Extract the (x, y) coordinate from the center of the cell holding the provided text.  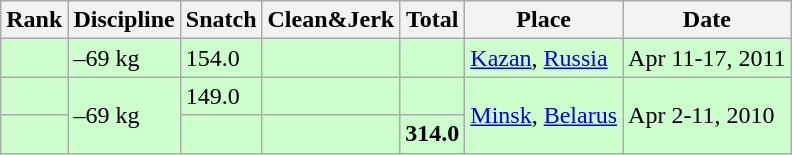
Place (544, 20)
Apr 11-17, 2011 (708, 58)
Clean&Jerk (331, 20)
Apr 2-11, 2010 (708, 115)
Total (432, 20)
Minsk, Belarus (544, 115)
Date (708, 20)
149.0 (221, 96)
Rank (34, 20)
Discipline (124, 20)
314.0 (432, 134)
154.0 (221, 58)
Kazan, Russia (544, 58)
Snatch (221, 20)
